Return the [x, y] coordinate for the center point of the cell that contains the specified text.  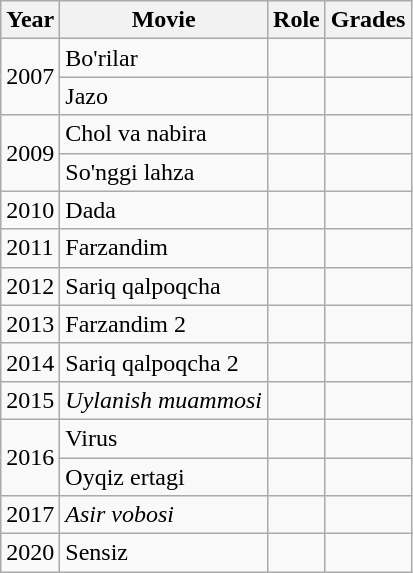
Virus [164, 438]
Farzandim [164, 248]
Uylanish muammosi [164, 400]
Sariq qalpoqcha [164, 286]
Bo'rilar [164, 58]
2007 [30, 77]
Jazo [164, 96]
Dada [164, 210]
Farzandim 2 [164, 324]
Oyqiz ertagi [164, 477]
Sariq qalpoqcha 2 [164, 362]
2020 [30, 553]
Grades [368, 20]
Movie [164, 20]
2014 [30, 362]
2013 [30, 324]
So'nggi lahza [164, 172]
Sensiz [164, 553]
2011 [30, 248]
2015 [30, 400]
Asir vobosi [164, 515]
2017 [30, 515]
Role [297, 20]
2010 [30, 210]
2012 [30, 286]
2009 [30, 153]
2016 [30, 457]
Year [30, 20]
Chol va nabira [164, 134]
